Find where the given text appears and provide that cell's center as (x, y) coordinate. 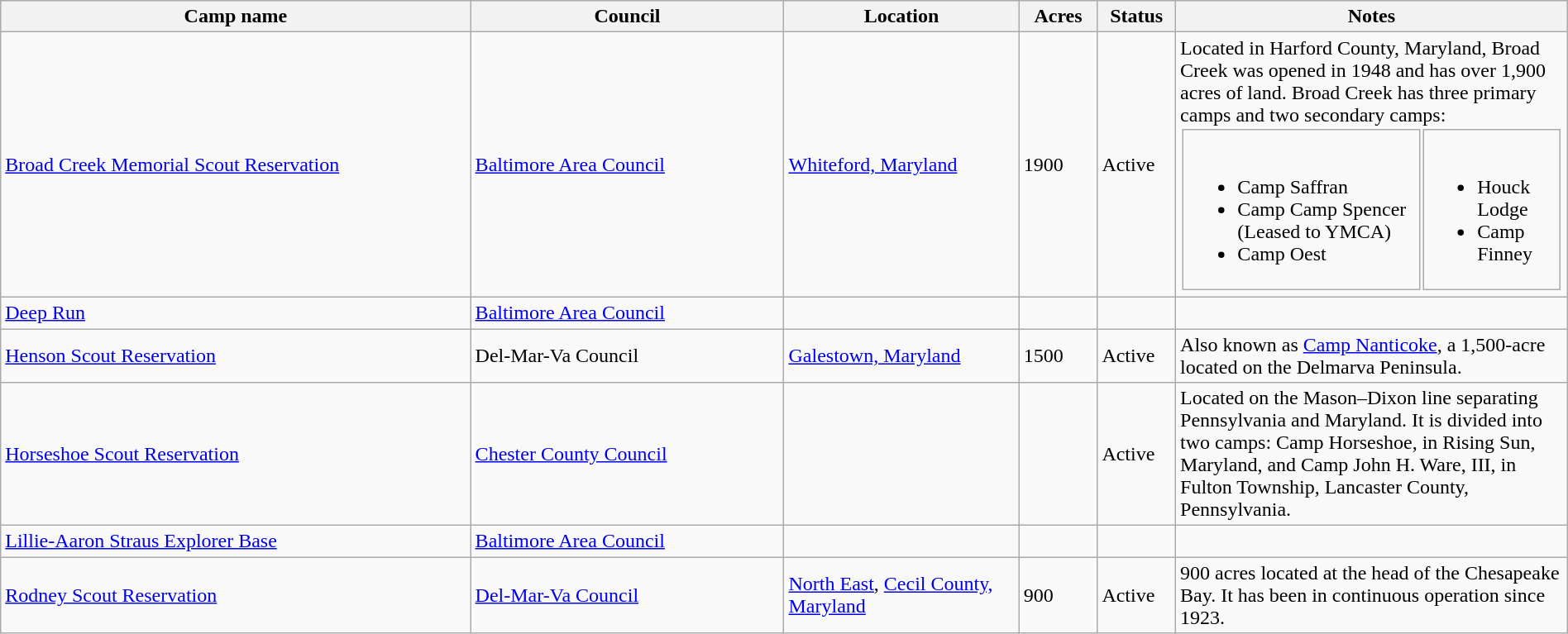
Horseshoe Scout Reservation (236, 455)
North East, Cecil County, Maryland (901, 595)
Also known as Camp Nanticoke, a 1,500-acre located on the Delmarva Peninsula. (1372, 355)
Status (1136, 17)
900 acres located at the head of the Chesapeake Bay. It has been in continuous operation since 1923. (1372, 595)
900 (1059, 595)
Chester County Council (627, 455)
Notes (1372, 17)
Broad Creek Memorial Scout Reservation (236, 165)
Lillie-Aaron Straus Explorer Base (236, 541)
Galestown, Maryland (901, 355)
Camp name (236, 17)
Henson Scout Reservation (236, 355)
Deep Run (236, 312)
Council (627, 17)
Whiteford, Maryland (901, 165)
Rodney Scout Reservation (236, 595)
1500 (1059, 355)
Houck LodgeCamp Finney (1492, 209)
1900 (1059, 165)
Camp SaffranCamp Camp Spencer (Leased to YMCA)Camp Oest (1302, 209)
Location (901, 17)
Acres (1059, 17)
